Determine the (x, y) coordinate at the center of the cell enclosing the given text.  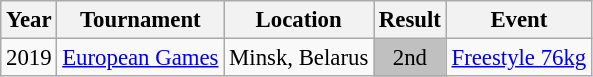
Result (410, 20)
Year (29, 20)
Freestyle 76kg (518, 58)
Location (299, 20)
Event (518, 20)
European Games (140, 58)
2nd (410, 58)
Minsk, Belarus (299, 58)
2019 (29, 58)
Tournament (140, 20)
